Determine the [x, y] coordinate at the center of the cell enclosing the given text.  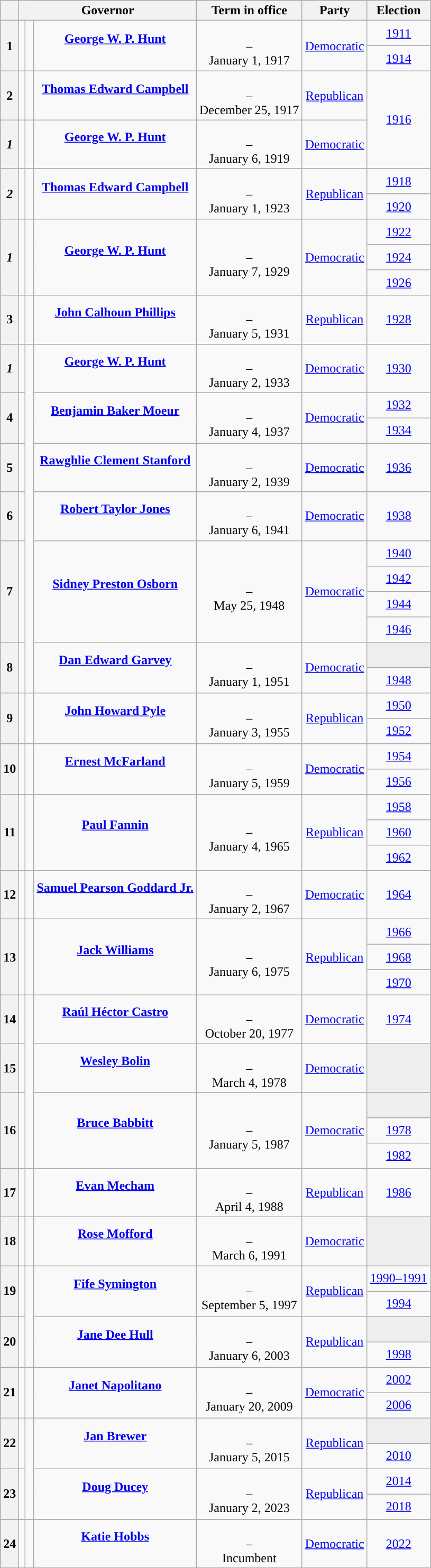
–March 6, 1991 [249, 1241]
20 [10, 1342]
1936 [399, 468]
2022 [399, 1544]
1954 [399, 756]
1974 [399, 1019]
1934 [399, 431]
11 [10, 832]
–January 2, 1967 [249, 894]
1914 [399, 59]
–January 2, 2023 [249, 1494]
–January 1, 1923 [249, 194]
1948 [399, 680]
–January 2, 1939 [249, 468]
2010 [399, 1456]
–January 20, 2009 [249, 1393]
1966 [399, 931]
Doug Ducey [115, 1494]
Ernest McFarland [115, 769]
22 [10, 1443]
1911 [399, 33]
–December 25, 1917 [249, 96]
Benjamin Baker Moeur [115, 418]
1970 [399, 982]
1922 [399, 232]
2014 [399, 1481]
–January 5, 2015 [249, 1443]
21 [10, 1393]
Janet Napolitano [115, 1393]
1998 [399, 1355]
12 [10, 894]
John Calhoun Phillips [115, 320]
8 [10, 667]
1926 [399, 283]
–January 6, 1919 [249, 144]
2018 [399, 1507]
John Howard Pyle [115, 718]
1916 [399, 120]
–January 3, 1955 [249, 718]
–Incumbent [249, 1544]
1962 [399, 857]
Term in office [249, 11]
1986 [399, 1192]
–March 4, 1978 [249, 1068]
Raúl Héctor Castro [115, 1019]
–January 6, 1975 [249, 957]
3 [10, 320]
1960 [399, 832]
4 [10, 418]
1968 [399, 957]
1994 [399, 1304]
1956 [399, 781]
–April 4, 1988 [249, 1192]
16 [10, 1130]
Governor [108, 11]
2006 [399, 1405]
Rose Mofford [115, 1241]
1942 [399, 578]
1918 [399, 181]
6 [10, 516]
1982 [399, 1155]
Evan Mecham [115, 1192]
–January 5, 1987 [249, 1130]
1990–1991 [399, 1278]
1978 [399, 1130]
–January 6, 1941 [249, 516]
Jack Williams [115, 957]
10 [10, 769]
9 [10, 718]
1920 [399, 207]
Jane Dee Hull [115, 1342]
15 [10, 1068]
–January 5, 1931 [249, 320]
19 [10, 1291]
1958 [399, 807]
–January 1, 1917 [249, 46]
Jan Brewer [115, 1443]
Wesley Bolin [115, 1068]
1924 [399, 257]
1950 [399, 705]
7 [10, 591]
Election [399, 11]
1938 [399, 516]
18 [10, 1241]
1946 [399, 629]
–January 1, 1951 [249, 667]
5 [10, 468]
Paul Fannin [115, 832]
–October 20, 1977 [249, 1019]
1964 [399, 894]
1952 [399, 731]
13 [10, 957]
Dan Edward Garvey [115, 667]
–January 5, 1959 [249, 769]
–January 4, 1965 [249, 832]
–January 6, 2003 [249, 1342]
24 [10, 1544]
1940 [399, 553]
2002 [399, 1380]
–May 25, 1948 [249, 591]
Fife Symington [115, 1291]
Samuel Pearson Goddard Jr. [115, 894]
–January 2, 1933 [249, 368]
1928 [399, 320]
–September 5, 1997 [249, 1291]
–January 7, 1929 [249, 257]
14 [10, 1019]
17 [10, 1192]
1930 [399, 368]
–January 4, 1937 [249, 418]
Katie Hobbs [115, 1544]
1932 [399, 405]
23 [10, 1494]
Robert Taylor Jones [115, 516]
Party [334, 11]
Rawghlie Clement Stanford [115, 468]
Sidney Preston Osborn [115, 591]
1944 [399, 604]
Bruce Babbitt [115, 1130]
